Identify which cell holds the provided text, then report its (x, y) central coordinate. 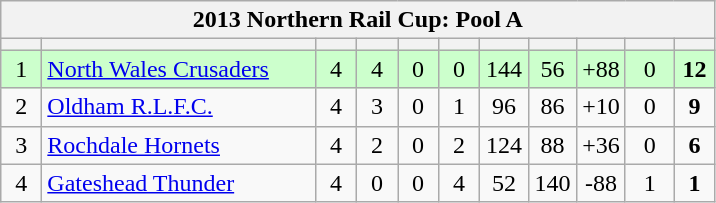
Oldham R.L.F.C. (179, 107)
88 (552, 145)
6 (694, 145)
144 (504, 69)
+88 (602, 69)
+36 (602, 145)
2013 Northern Rail Cup: Pool A (358, 20)
96 (504, 107)
+10 (602, 107)
-88 (602, 183)
North Wales Crusaders (179, 69)
Rochdale Hornets (179, 145)
52 (504, 183)
140 (552, 183)
12 (694, 69)
9 (694, 107)
86 (552, 107)
124 (504, 145)
56 (552, 69)
Gateshead Thunder (179, 183)
